Provide the (x, y) coordinate of the cell's center where the given text is located.  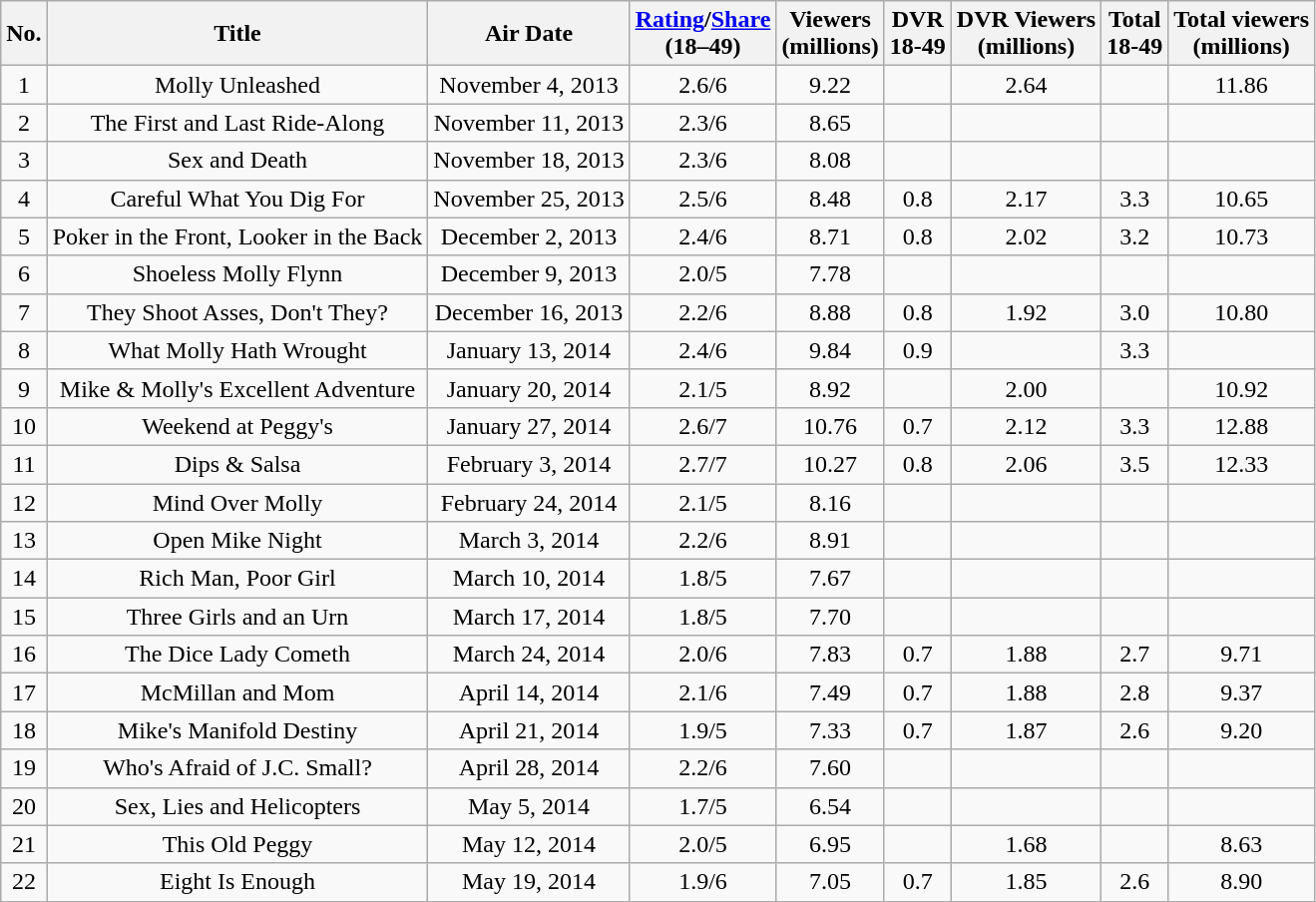
7.70 (830, 617)
No. (24, 34)
3.2 (1135, 236)
18 (24, 730)
6.54 (830, 806)
Viewers(millions) (830, 34)
6.95 (830, 844)
9.22 (830, 85)
Mike's Manifold Destiny (237, 730)
11.86 (1241, 85)
8.92 (830, 388)
7.05 (830, 882)
Total18-49 (1135, 34)
February 3, 2014 (529, 464)
2.12 (1026, 426)
November 4, 2013 (529, 85)
3.0 (1135, 312)
March 10, 2014 (529, 579)
10.80 (1241, 312)
10.92 (1241, 388)
7.49 (830, 692)
1 (24, 85)
Open Mike Night (237, 541)
7 (24, 312)
14 (24, 579)
Total viewers(millions) (1241, 34)
DVR Viewers(millions) (1026, 34)
6 (24, 274)
1.9/5 (702, 730)
December 2, 2013 (529, 236)
8.63 (1241, 844)
17 (24, 692)
2.02 (1026, 236)
Dips & Salsa (237, 464)
7.83 (830, 655)
Sex, Lies and Helicopters (237, 806)
0.9 (918, 350)
The Dice Lady Cometh (237, 655)
March 3, 2014 (529, 541)
10.73 (1241, 236)
10.76 (830, 426)
February 24, 2014 (529, 502)
Who's Afraid of J.C. Small? (237, 768)
December 16, 2013 (529, 312)
7.60 (830, 768)
3 (24, 161)
8.91 (830, 541)
1.92 (1026, 312)
2.06 (1026, 464)
DVR18-49 (918, 34)
8.71 (830, 236)
13 (24, 541)
9.20 (1241, 730)
8 (24, 350)
1.7/5 (702, 806)
They Shoot Asses, Don't They? (237, 312)
2 (24, 123)
What Molly Hath Wrought (237, 350)
Eight Is Enough (237, 882)
8.48 (830, 199)
19 (24, 768)
December 9, 2013 (529, 274)
Careful What You Dig For (237, 199)
Sex and Death (237, 161)
7.67 (830, 579)
November 18, 2013 (529, 161)
2.17 (1026, 199)
April 21, 2014 (529, 730)
January 20, 2014 (529, 388)
1.68 (1026, 844)
2.7/7 (702, 464)
3.5 (1135, 464)
7.78 (830, 274)
9.37 (1241, 692)
8.08 (830, 161)
Poker in the Front, Looker in the Back (237, 236)
May 5, 2014 (529, 806)
15 (24, 617)
Shoeless Molly Flynn (237, 274)
10.65 (1241, 199)
March 17, 2014 (529, 617)
8.65 (830, 123)
Mind Over Molly (237, 502)
12.88 (1241, 426)
12.33 (1241, 464)
10.27 (830, 464)
2.0/6 (702, 655)
May 12, 2014 (529, 844)
8.16 (830, 502)
Weekend at Peggy's (237, 426)
12 (24, 502)
November 25, 2013 (529, 199)
Air Date (529, 34)
Rating/Share(18–49) (702, 34)
2.00 (1026, 388)
9.84 (830, 350)
20 (24, 806)
2.64 (1026, 85)
May 19, 2014 (529, 882)
7.33 (830, 730)
16 (24, 655)
21 (24, 844)
2.8 (1135, 692)
8.88 (830, 312)
11 (24, 464)
4 (24, 199)
January 27, 2014 (529, 426)
9 (24, 388)
April 28, 2014 (529, 768)
1.85 (1026, 882)
November 11, 2013 (529, 123)
5 (24, 236)
2.6/7 (702, 426)
1.87 (1026, 730)
Mike & Molly's Excellent Adventure (237, 388)
2.7 (1135, 655)
Molly Unleashed (237, 85)
10 (24, 426)
Three Girls and an Urn (237, 617)
2.1/6 (702, 692)
2.5/6 (702, 199)
9.71 (1241, 655)
This Old Peggy (237, 844)
McMillan and Mom (237, 692)
March 24, 2014 (529, 655)
April 14, 2014 (529, 692)
The First and Last Ride-Along (237, 123)
22 (24, 882)
1.9/6 (702, 882)
Rich Man, Poor Girl (237, 579)
2.6/6 (702, 85)
8.90 (1241, 882)
Title (237, 34)
January 13, 2014 (529, 350)
